Scan for the cell matching the given text and deliver its (X, Y) coordinate at center. 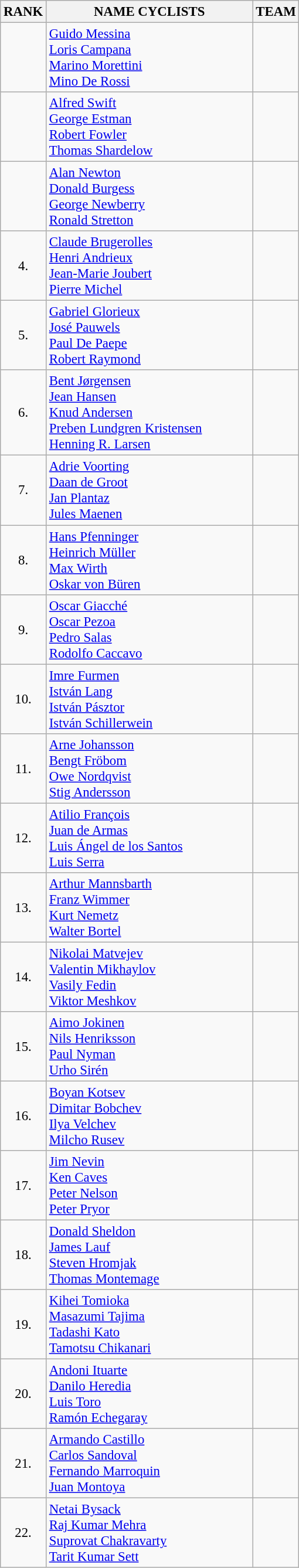
Netai BysackRaj Kumar MehraSuprovat ChakravartyTarit Kumar Sett (149, 1533)
8. (23, 560)
21. (23, 1463)
Jim NevinKen CavesPeter NelsonPeter Pryor (149, 1185)
RANK (23, 12)
11. (23, 768)
7. (23, 490)
9. (23, 630)
13. (23, 907)
Hans PfenningerHeinrich MüllerMax WirthOskar von Büren (149, 560)
Nikolai MatvejevValentin MikhaylovVasily FedinViktor Meshkov (149, 977)
Arthur MannsbarthFranz WimmerKurt NemetzWalter Bortel (149, 907)
TEAM (276, 12)
Guido MessinaLoris CampanaMarino MorettiniMino De Rossi (149, 57)
19. (23, 1325)
4. (23, 266)
6. (23, 413)
Bent JørgensenJean HansenKnud AndersenPreben Lundgren KristensenHenning R. Larsen (149, 413)
Armando CastilloCarlos SandovalFernando MarroquinJuan Montoya (149, 1463)
10. (23, 699)
Imre FurmenIstván LangIstván PásztorIstván Schillerwein (149, 699)
Boyan KotsevDimitar BobchevIlya VelchevMilcho Rusev (149, 1116)
Adrie VoortingDaan de GrootJan PlantazJules Maenen (149, 490)
Arne JohanssonBengt FröbomOwe NordqvistStig Andersson (149, 768)
NAME CYCLISTS (149, 12)
Atilio FrançoisJuan de ArmasLuis Ángel de los SantosLuis Serra (149, 838)
16. (23, 1116)
Oscar GiacchéOscar PezoaPedro SalasRodolfo Caccavo (149, 630)
Donald SheldonJames LaufSteven HromjakThomas Montemage (149, 1256)
Alan NewtonDonald BurgessGeorge NewberryRonald Stretton (149, 197)
17. (23, 1185)
22. (23, 1533)
Andoni ItuarteDanilo HerediaLuis ToroRamón Echegaray (149, 1394)
Claude BrugerollesHenri AndrieuxJean-Marie JoubertPierre Michel (149, 266)
18. (23, 1256)
5. (23, 335)
12. (23, 838)
15. (23, 1047)
20. (23, 1394)
Gabriel GlorieuxJosé PauwelsPaul De PaepeRobert Raymond (149, 335)
Kihei TomiokaMasazumi TajimaTadashi KatoTamotsu Chikanari (149, 1325)
Aimo JokinenNils HenrikssonPaul NymanUrho Sirén (149, 1047)
14. (23, 977)
Alfred SwiftGeorge EstmanRobert FowlerThomas Shardelow (149, 127)
